Provide the [X, Y] coordinate of the cell's center where the given text is located.  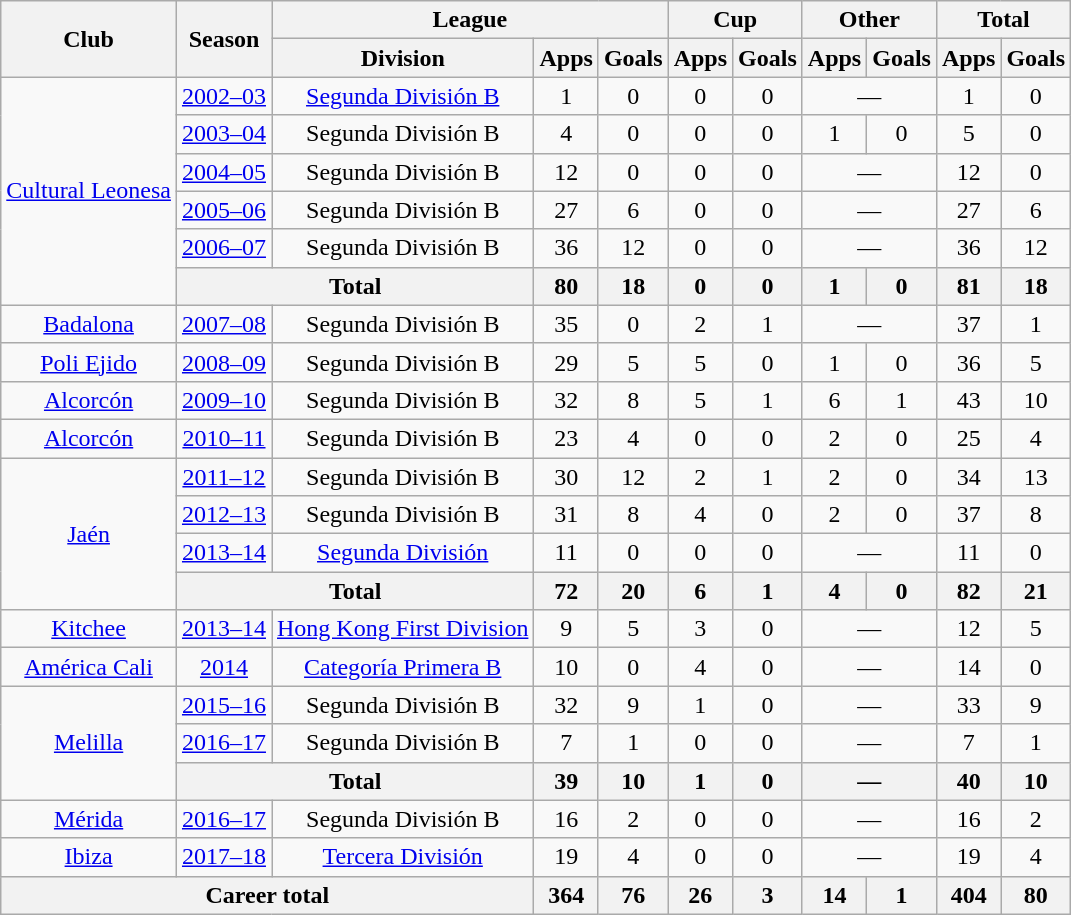
2012–13 [224, 515]
2005–06 [224, 210]
Kitchee [89, 629]
Badalona [89, 324]
72 [566, 591]
Season [224, 39]
Jaén [89, 534]
América Cali [89, 667]
Ibiza [89, 857]
30 [566, 477]
League [470, 20]
34 [968, 477]
Cultural Leonesa [89, 191]
Hong Kong First Division [403, 629]
Categoría Primera B [403, 667]
364 [566, 895]
Tercera División [403, 857]
2015–16 [224, 705]
Cup [735, 20]
2010–11 [224, 438]
31 [566, 515]
Career total [268, 895]
81 [968, 286]
26 [700, 895]
404 [968, 895]
Division [403, 58]
23 [566, 438]
33 [968, 705]
2014 [224, 667]
2007–08 [224, 324]
2002–03 [224, 96]
Segunda División [403, 553]
Other [869, 20]
Poli Ejido [89, 362]
76 [633, 895]
40 [968, 781]
82 [968, 591]
Mérida [89, 819]
39 [566, 781]
21 [1036, 591]
20 [633, 591]
2003–04 [224, 134]
13 [1036, 477]
25 [968, 438]
2017–18 [224, 857]
Melilla [89, 743]
2004–05 [224, 172]
2008–09 [224, 362]
43 [968, 400]
35 [566, 324]
2006–07 [224, 248]
2011–12 [224, 477]
29 [566, 362]
Club [89, 39]
2009–10 [224, 400]
